From the cell containing the given text, extract its center point as (x, y) coordinate. 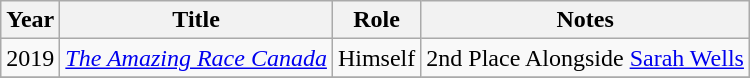
2019 (30, 58)
2nd Place Alongside Sarah Wells (586, 58)
Role (376, 20)
The Amazing Race Canada (196, 58)
Year (30, 20)
Himself (376, 58)
Title (196, 20)
Notes (586, 20)
